Capture the cell that displays the provided text and extract its (x, y) central coordinate. 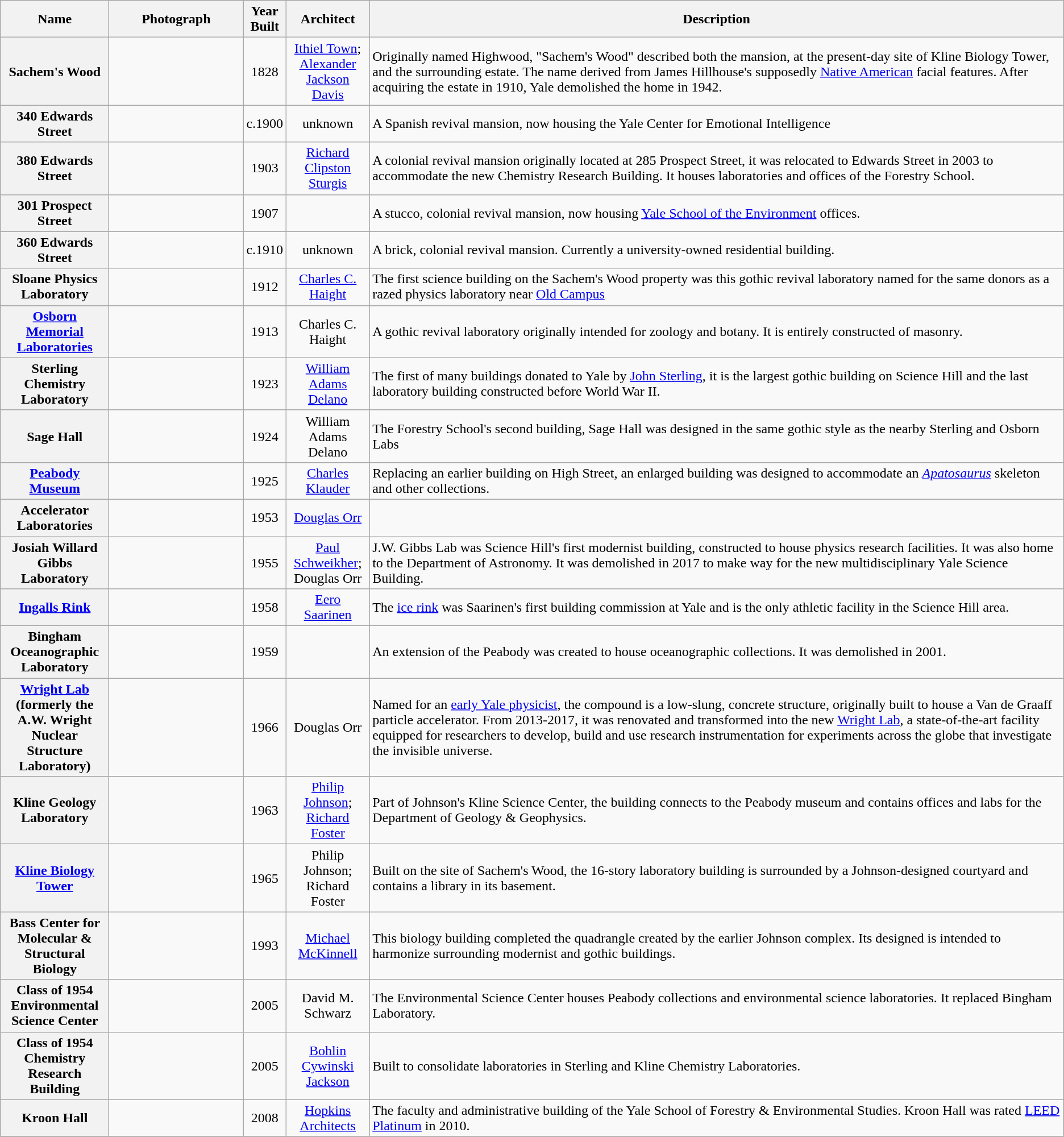
Sloane Physics Laboratory (55, 287)
An extension of the Peabody was created to house oceanographic collections. It was demolished in 2001. (717, 652)
c.1900 (265, 124)
Accelerator Laboratories (55, 517)
Paul Schweikher; Douglas Orr (328, 563)
Bass Center for Molecular & Structural Biology (55, 946)
Sterling Chemistry Laboratory (55, 384)
360 Edwards Street (55, 250)
Kroon Hall (55, 1118)
Class of 1954 Chemistry Research Building (55, 1065)
Ingalls Rink (55, 607)
1912 (265, 287)
Replacing an earlier building on High Street, an enlarged building was designed to accommodate an Apatosaurus skeleton and other collections. (717, 481)
Year Built (265, 19)
1913 (265, 331)
380 Edwards Street (55, 168)
Kline Geology Laboratory (55, 811)
The Forestry School's second building, Sage Hall was designed in the same gothic style as the nearby Sterling and Osborn Labs (717, 436)
Eero Saarinen (328, 607)
Michael McKinnell (328, 946)
Peabody Museum (55, 481)
A gothic revival laboratory originally intended for zoology and botany. It is entirely constructed of masonry. (717, 331)
1955 (265, 563)
1959 (265, 652)
301 Prospect Street (55, 213)
1907 (265, 213)
1903 (265, 168)
1963 (265, 811)
The ice rink was Saarinen's first building commission at Yale and is the only athletic facility in the Science Hill area. (717, 607)
Photograph (176, 19)
The faculty and administrative building of the Yale School of Forestry & Environmental Studies. Kroon Hall was rated LEED Platinum in 2010. (717, 1118)
Architect (328, 19)
1953 (265, 517)
Wright Lab (formerly the A.W. Wright Nuclear Structure Laboratory) (55, 728)
Sage Hall (55, 436)
Class of 1954 Environmental Science Center (55, 1006)
1993 (265, 946)
1925 (265, 481)
1924 (265, 436)
Kline Biology Tower (55, 878)
The Environmental Science Center houses Peabody collections and environmental science laboratories. It replaced Bingham Laboratory. (717, 1006)
340 Edwards Street (55, 124)
A brick, colonial revival mansion. Currently a university-owned residential building. (717, 250)
1958 (265, 607)
Charles Klauder (328, 481)
2008 (265, 1118)
Description (717, 19)
1965 (265, 878)
Osborn Memorial Laboratories (55, 331)
Built to consolidate laboratories in Sterling and Kline Chemistry Laboratories. (717, 1065)
Name (55, 19)
Bingham Oceanographic Laboratory (55, 652)
c.1910 (265, 250)
David M. Schwarz (328, 1006)
Richard Clipston Sturgis (328, 168)
1923 (265, 384)
Hopkins Architects (328, 1118)
Ithiel Town; Alexander Jackson Davis (328, 72)
1828 (265, 72)
Josiah Willard Gibbs Laboratory (55, 563)
A Spanish revival mansion, now housing the Yale Center for Emotional Intelligence (717, 124)
Bohlin Cywinski Jackson (328, 1065)
Sachem's Wood (55, 72)
1966 (265, 728)
A stucco, colonial revival mansion, now housing Yale School of the Environment offices. (717, 213)
